Scan for the cell matching the given text and deliver its (X, Y) coordinate at center. 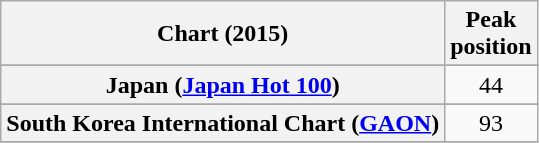
Chart (2015) (223, 34)
Japan (Japan Hot 100) (223, 85)
Peakposition (491, 34)
South Korea International Chart (GAON) (223, 123)
44 (491, 85)
93 (491, 123)
